From the cell containing the given text, extract its center point as [x, y] coordinate. 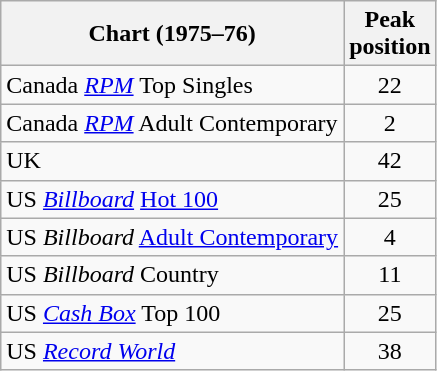
UK [172, 161]
4 [390, 237]
42 [390, 161]
38 [390, 351]
US Record World [172, 351]
Canada RPM Top Singles [172, 85]
Canada RPM Adult Contemporary [172, 123]
2 [390, 123]
22 [390, 85]
US Billboard Country [172, 275]
US Billboard Adult Contemporary [172, 237]
Chart (1975–76) [172, 34]
US Cash Box Top 100 [172, 313]
11 [390, 275]
Peakposition [390, 34]
US Billboard Hot 100 [172, 199]
